Return [X, Y] of the center of cell containing provided text 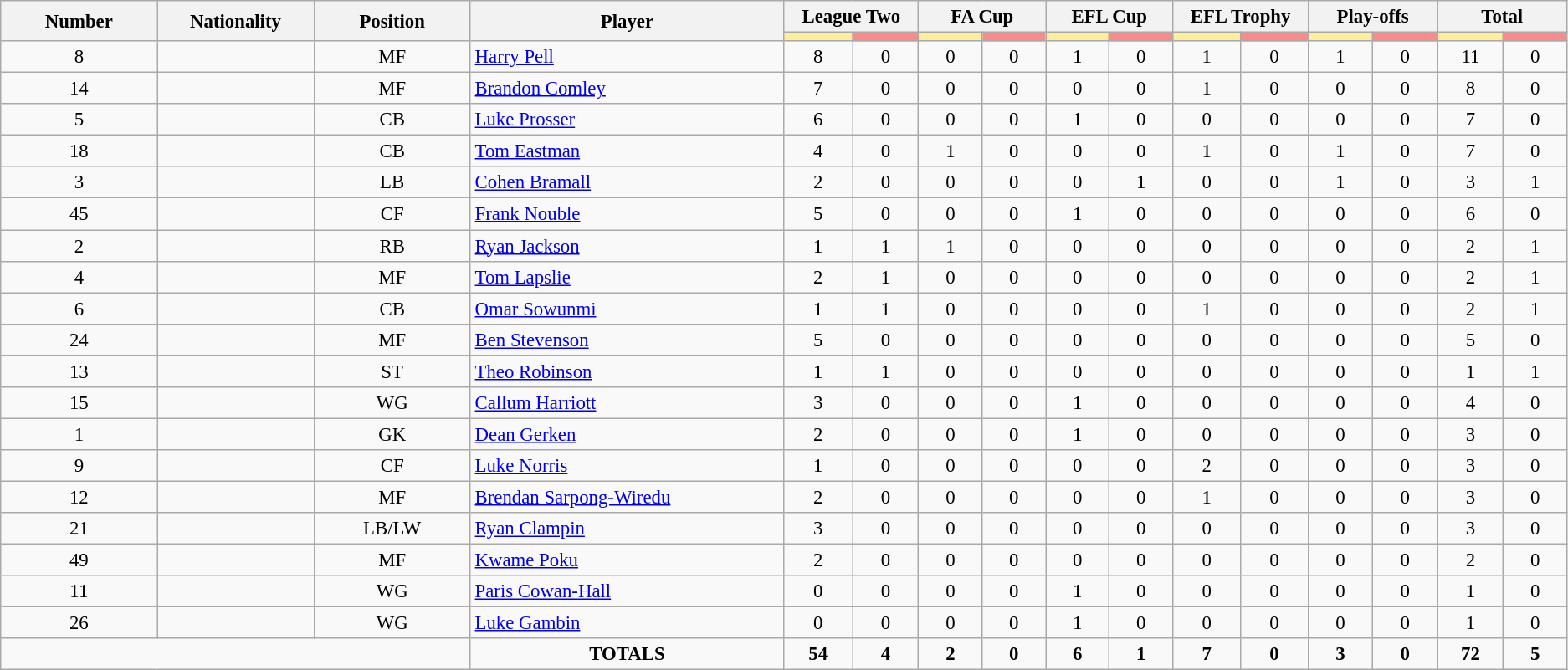
13 [79, 371]
Number [79, 21]
Callum Harriott [627, 403]
Brandon Comley [627, 89]
LB [392, 183]
RB [392, 246]
Paris Cowan-Hall [627, 591]
Luke Gambin [627, 623]
GK [392, 434]
Dean Gerken [627, 434]
45 [79, 214]
49 [79, 560]
15 [79, 403]
Luke Norris [627, 466]
TOTALS [627, 654]
Kwame Poku [627, 560]
Harry Pell [627, 57]
24 [79, 340]
Cohen Bramall [627, 183]
Tom Eastman [627, 151]
Theo Robinson [627, 371]
FA Cup [982, 17]
LB/LW [392, 529]
Luke Prosser [627, 120]
ST [392, 371]
EFL Cup [1109, 17]
Tom Lapslie [627, 277]
72 [1471, 654]
Ryan Jackson [627, 246]
Ryan Clampin [627, 529]
21 [79, 529]
EFL Trophy [1241, 17]
18 [79, 151]
Brendan Sarpong-Wiredu [627, 497]
Position [392, 21]
Omar Sowunmi [627, 309]
Nationality [236, 21]
Player [627, 21]
54 [818, 654]
14 [79, 89]
12 [79, 497]
26 [79, 623]
League Two [852, 17]
Total [1503, 17]
Play-offs [1372, 17]
9 [79, 466]
Ben Stevenson [627, 340]
Frank Nouble [627, 214]
